Return [x, y] of the center of cell containing provided text 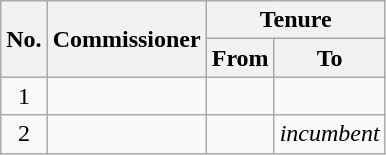
1 [24, 96]
To [330, 58]
From [240, 58]
Commissioner [126, 39]
incumbent [330, 134]
No. [24, 39]
2 [24, 134]
Tenure [296, 20]
